Scan for the cell matching the given text and deliver its [x, y] coordinate at center. 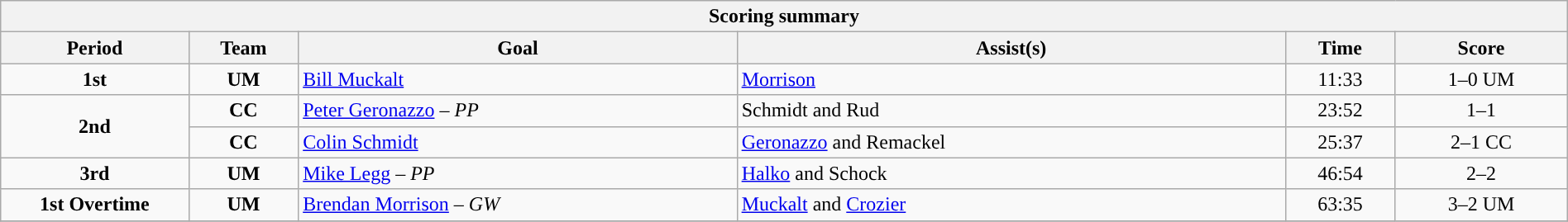
1–1 [1481, 111]
Score [1481, 48]
Assist(s) [1011, 48]
11:33 [1340, 79]
63:35 [1340, 205]
3rd [94, 173]
1–0 UM [1481, 79]
Team [243, 48]
46:54 [1340, 173]
2nd [94, 126]
Colin Schmidt [518, 142]
Halko and Schock [1011, 173]
2–2 [1481, 173]
23:52 [1340, 111]
1st [94, 79]
Bill Muckalt [518, 79]
Period [94, 48]
Geronazzo and Remackel [1011, 142]
Time [1340, 48]
Scoring summary [784, 17]
Schmidt and Rud [1011, 111]
Goal [518, 48]
Muckalt and Crozier [1011, 205]
3–2 UM [1481, 205]
Brendan Morrison – GW [518, 205]
1st Overtime [94, 205]
25:37 [1340, 142]
Morrison [1011, 79]
Peter Geronazzo – PP [518, 111]
Mike Legg – PP [518, 173]
2–1 CC [1481, 142]
